Detect which cell encompasses the target text, then output its [X, Y] center coordinate. 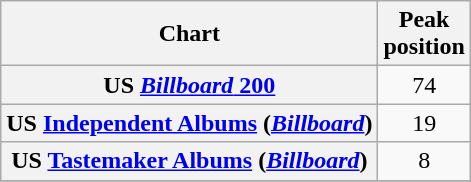
19 [424, 123]
US Tastemaker Albums (Billboard) [190, 161]
US Independent Albums (Billboard) [190, 123]
Peakposition [424, 34]
Chart [190, 34]
8 [424, 161]
74 [424, 85]
US Billboard 200 [190, 85]
